Identify which cell holds the provided text, then report its [X, Y] central coordinate. 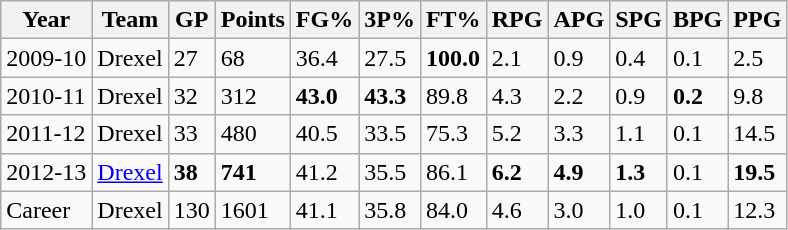
1.3 [639, 172]
84.0 [453, 210]
GP [192, 20]
2.2 [579, 96]
312 [252, 96]
PPG [758, 20]
3.3 [579, 134]
41.1 [324, 210]
27.5 [390, 58]
3P% [390, 20]
2.5 [758, 58]
9.8 [758, 96]
Career [46, 210]
3.0 [579, 210]
480 [252, 134]
0.2 [697, 96]
40.5 [324, 134]
130 [192, 210]
2010-11 [46, 96]
FT% [453, 20]
33 [192, 134]
35.8 [390, 210]
APG [579, 20]
35.5 [390, 172]
12.3 [758, 210]
1.1 [639, 134]
BPG [697, 20]
4.3 [517, 96]
89.8 [453, 96]
1.0 [639, 210]
Points [252, 20]
741 [252, 172]
2011-12 [46, 134]
36.4 [324, 58]
SPG [639, 20]
43.3 [390, 96]
100.0 [453, 58]
5.2 [517, 134]
4.6 [517, 210]
14.5 [758, 134]
2012-13 [46, 172]
41.2 [324, 172]
FG% [324, 20]
Team [130, 20]
68 [252, 58]
86.1 [453, 172]
33.5 [390, 134]
75.3 [453, 134]
1601 [252, 210]
4.9 [579, 172]
6.2 [517, 172]
0.4 [639, 58]
32 [192, 96]
2.1 [517, 58]
RPG [517, 20]
43.0 [324, 96]
38 [192, 172]
27 [192, 58]
Year [46, 20]
2009-10 [46, 58]
19.5 [758, 172]
